Output the (X, Y) coordinate of the center of the cell containing the given text.  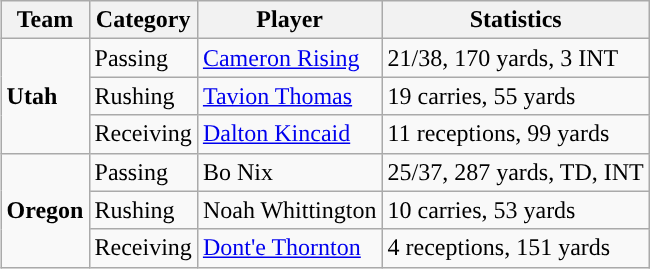
Team (45, 20)
Utah (45, 96)
Dont'e Thornton (290, 248)
Player (290, 20)
Oregon (45, 210)
10 carries, 53 yards (516, 210)
Statistics (516, 20)
25/37, 287 yards, TD, INT (516, 172)
Cameron Rising (290, 58)
19 carries, 55 yards (516, 96)
Tavion Thomas (290, 96)
11 receptions, 99 yards (516, 134)
Dalton Kincaid (290, 134)
Bo Nix (290, 172)
Noah Whittington (290, 210)
4 receptions, 151 yards (516, 248)
Category (143, 20)
21/38, 170 yards, 3 INT (516, 58)
